Return the [X, Y] coordinate for the center point of the cell that contains the specified text.  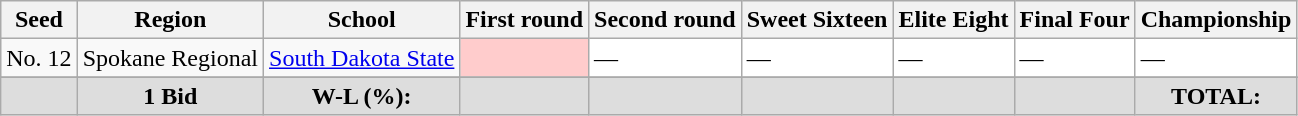
South Dakota State [362, 58]
Second round [666, 20]
School [362, 20]
First round [524, 20]
TOTAL: [1216, 96]
No. 12 [39, 58]
W-L (%): [362, 96]
Championship [1216, 20]
Elite Eight [954, 20]
Sweet Sixteen [817, 20]
Final Four [1074, 20]
Spokane Regional [170, 58]
1 Bid [170, 96]
Seed [39, 20]
Region [170, 20]
